Find where the given text appears and provide that cell's center as (X, Y) coordinate. 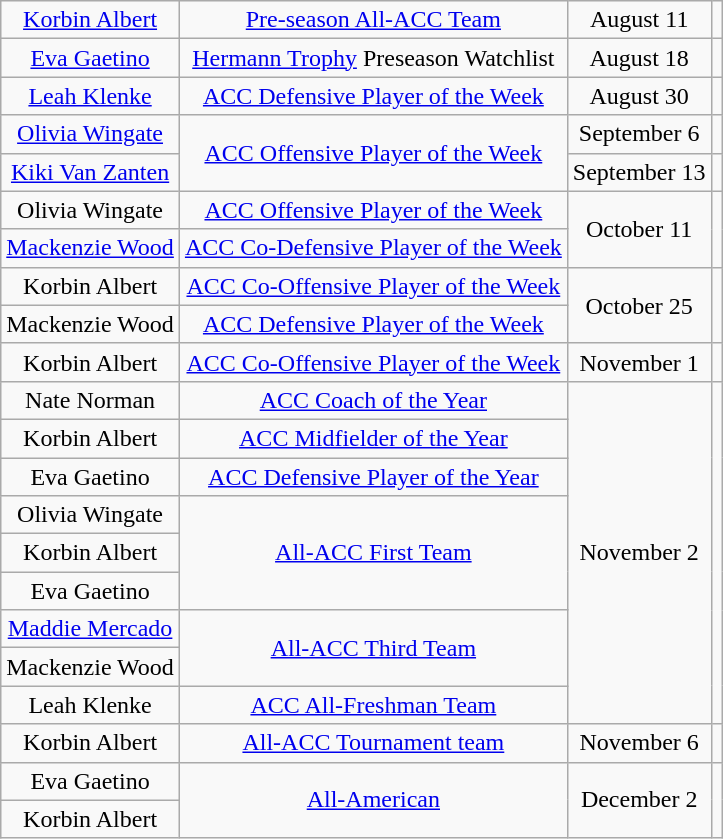
September 6 (639, 134)
November 2 (639, 552)
Pre-season All-ACC Team (373, 20)
December 2 (639, 800)
August 11 (639, 20)
ACC Coach of the Year (373, 400)
October 11 (639, 229)
All-ACC First Team (373, 553)
Maddie Mercado (90, 629)
ACC Co-Defensive Player of the Week (373, 248)
September 13 (639, 172)
All-ACC Tournament team (373, 743)
August 30 (639, 96)
Nate Norman (90, 400)
October 25 (639, 305)
August 18 (639, 58)
November 6 (639, 743)
ACC Midfielder of the Year (373, 438)
Hermann Trophy Preseason Watchlist (373, 58)
All-American (373, 800)
November 1 (639, 362)
Kiki Van Zanten (90, 172)
All-ACC Third Team (373, 648)
ACC All-Freshman Team (373, 705)
ACC Defensive Player of the Year (373, 477)
